Detect which cell encompasses the target text, then output its [x, y] center coordinate. 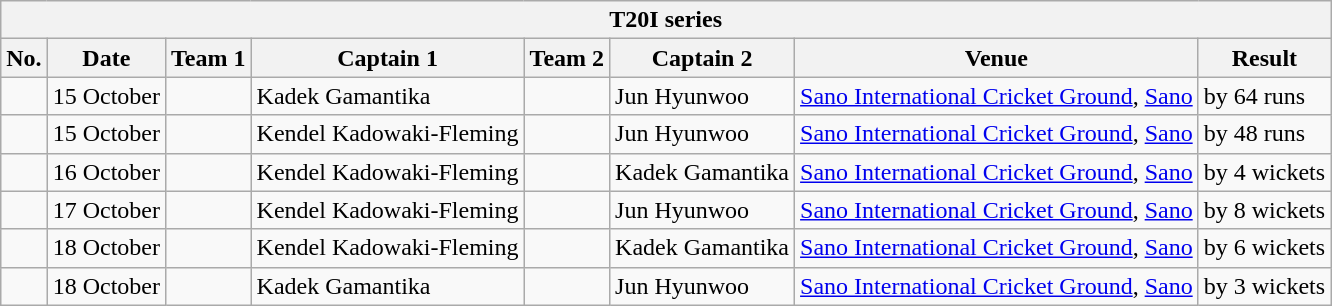
Date [106, 58]
by 3 wickets [1264, 286]
by 64 runs [1264, 96]
T20I series [666, 20]
by 8 wickets [1264, 210]
Venue [997, 58]
by 6 wickets [1264, 248]
Team 2 [567, 58]
16 October [106, 172]
17 October [106, 210]
Team 1 [209, 58]
Captain 2 [702, 58]
by 4 wickets [1264, 172]
Captain 1 [388, 58]
by 48 runs [1264, 134]
No. [24, 58]
Result [1264, 58]
